From the cell containing the given text, extract its center point as [x, y] coordinate. 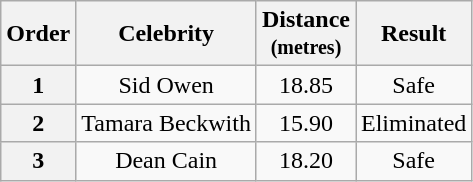
Dean Cain [166, 161]
Order [38, 34]
Distance(metres) [306, 34]
Eliminated [414, 123]
2 [38, 123]
1 [38, 85]
15.90 [306, 123]
Celebrity [166, 34]
18.85 [306, 85]
Sid Owen [166, 85]
3 [38, 161]
Tamara Beckwith [166, 123]
18.20 [306, 161]
Result [414, 34]
